Return [X, Y] of the center of cell containing provided text 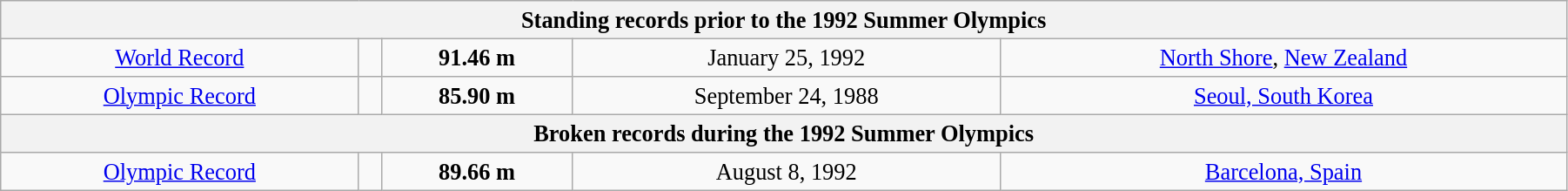
89.66 m [477, 172]
World Record [179, 58]
85.90 m [477, 95]
August 8, 1992 [787, 172]
Seoul, South Korea [1283, 95]
Barcelona, Spain [1283, 172]
January 25, 1992 [787, 58]
Standing records prior to the 1992 Summer Olympics [784, 19]
91.46 m [477, 58]
Broken records during the 1992 Summer Olympics [784, 133]
North Shore, New Zealand [1283, 58]
September 24, 1988 [787, 95]
